Pinpoint the cell where the given text exists, returning its (X, Y) midpoint coordinate. 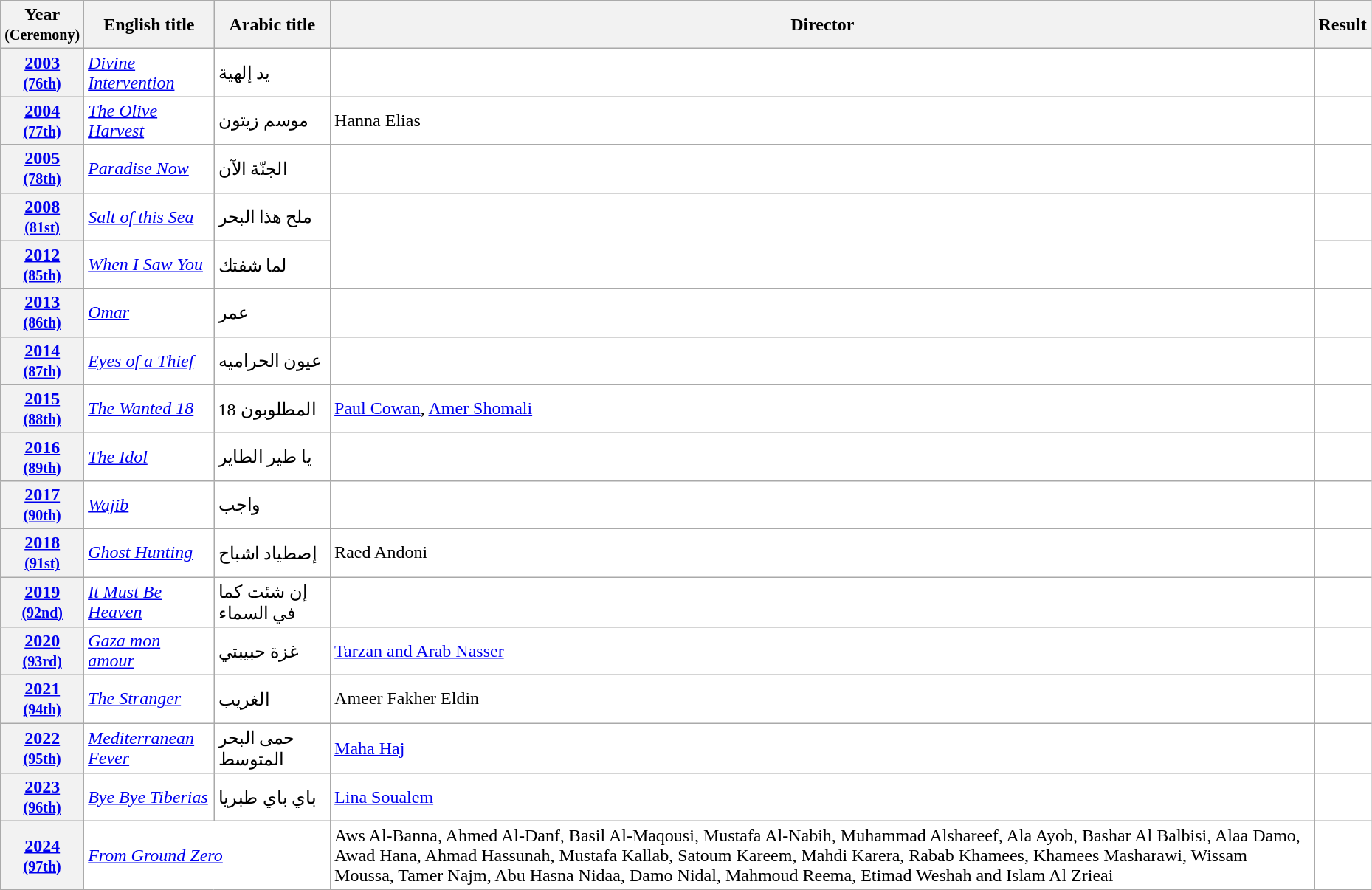
The Wanted 18 (149, 409)
Director (822, 25)
Divine Intervention (149, 72)
2015(88th) (43, 409)
Mediterranean Fever (149, 748)
موسم زيتون (272, 121)
Paradise Now (149, 168)
It Must Be Heaven (149, 602)
2016(89th) (43, 456)
2021(94th) (43, 700)
Hanna Elias (822, 121)
لما شفتك (272, 264)
The Idol (149, 456)
2003(76th) (43, 72)
Arabic title (272, 25)
Maha Haj (822, 748)
2020(93rd) (43, 651)
واجب (272, 505)
2018(91st) (43, 552)
غزة حبيبتي (272, 651)
2022(95th) (43, 748)
عمر (272, 313)
2004(77th) (43, 121)
الجنّة الآن (272, 168)
2008(81st) (43, 217)
Raed Andoni (822, 552)
Bye Bye Tiberias (149, 797)
باي باي طبريا (272, 797)
Tarzan and Arab Nasser (822, 651)
Result (1342, 25)
2014(87th) (43, 360)
Salt of this Sea (149, 217)
Paul Cowan, Amer Shomali (822, 409)
إصطياد اشباح (272, 552)
2005(78th) (43, 168)
When I Saw You (149, 264)
إن شئت كما في السماء (272, 602)
English title (149, 25)
يد إلهية (272, 72)
Wajib (149, 505)
Year(Ceremony) (43, 25)
حمى البحر المتوسط (272, 748)
2013(86th) (43, 313)
Eyes of a Thief (149, 360)
Lina Soualem (822, 797)
2012(85th) (43, 264)
2019(92nd) (43, 602)
Ghost Hunting (149, 552)
The Stranger (149, 700)
Gaza mon amour (149, 651)
The Olive Harvest (149, 121)
2017(90th) (43, 505)
From Ground Zero (207, 855)
2024(97th) (43, 855)
المطلوبون 18 (272, 409)
ملح هذا البحر (272, 217)
عيون الحراميه (272, 360)
Omar (149, 313)
2023(96th) (43, 797)
يا طير الطاير (272, 456)
Ameer Fakher Eldin (822, 700)
الغريب (272, 700)
